Capture the cell that displays the provided text and extract its [X, Y] central coordinate. 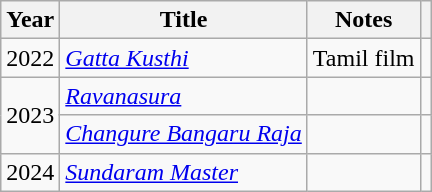
Year [30, 20]
Ravanasura [184, 96]
Sundaram Master [184, 172]
2022 [30, 58]
Notes [364, 20]
Gatta Kusthi [184, 58]
2023 [30, 115]
Tamil film [364, 58]
Title [184, 20]
2024 [30, 172]
Changure Bangaru Raja [184, 134]
